Identify which cell holds the provided text, then report its (X, Y) central coordinate. 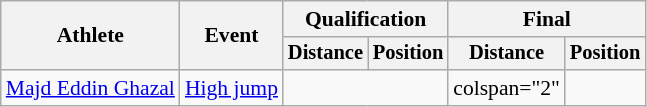
Final (546, 19)
Qualification (366, 19)
High jump (232, 88)
Majd Eddin Ghazal (90, 88)
colspan="2" (506, 88)
Athlete (90, 36)
Event (232, 36)
